Return the (x, y) coordinate for the center point of the cell that contains the specified text.  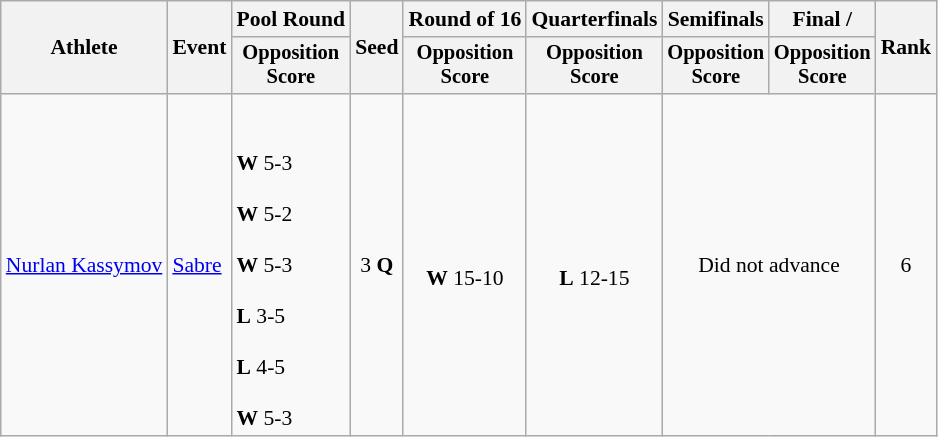
Sabre (199, 265)
L 12-15 (594, 265)
Athlete (84, 48)
Round of 16 (464, 19)
Did not advance (768, 265)
3 Q (376, 265)
Semifinals (716, 19)
Event (199, 48)
6 (906, 265)
Rank (906, 48)
W 15-10 (464, 265)
Nurlan Kassymov (84, 265)
Seed (376, 48)
Final / (822, 19)
Quarterfinals (594, 19)
Pool Round (290, 19)
W 5-3W 5-2W 5-3L 3-5L 4-5W 5-3 (290, 265)
